Extract the (x, y) coordinate from the center of the cell holding the provided text.  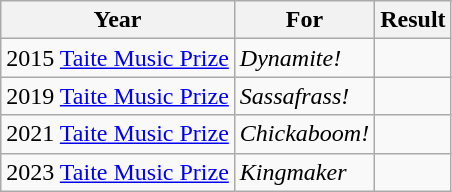
Dynamite! (304, 58)
Kingmaker (304, 172)
2021 Taite Music Prize (118, 134)
2023 Taite Music Prize (118, 172)
2015 Taite Music Prize (118, 58)
2019 Taite Music Prize (118, 96)
Year (118, 20)
Chickaboom! (304, 134)
For (304, 20)
Sassafrass! (304, 96)
Result (413, 20)
